Capture the cell that displays the provided text and extract its (X, Y) central coordinate. 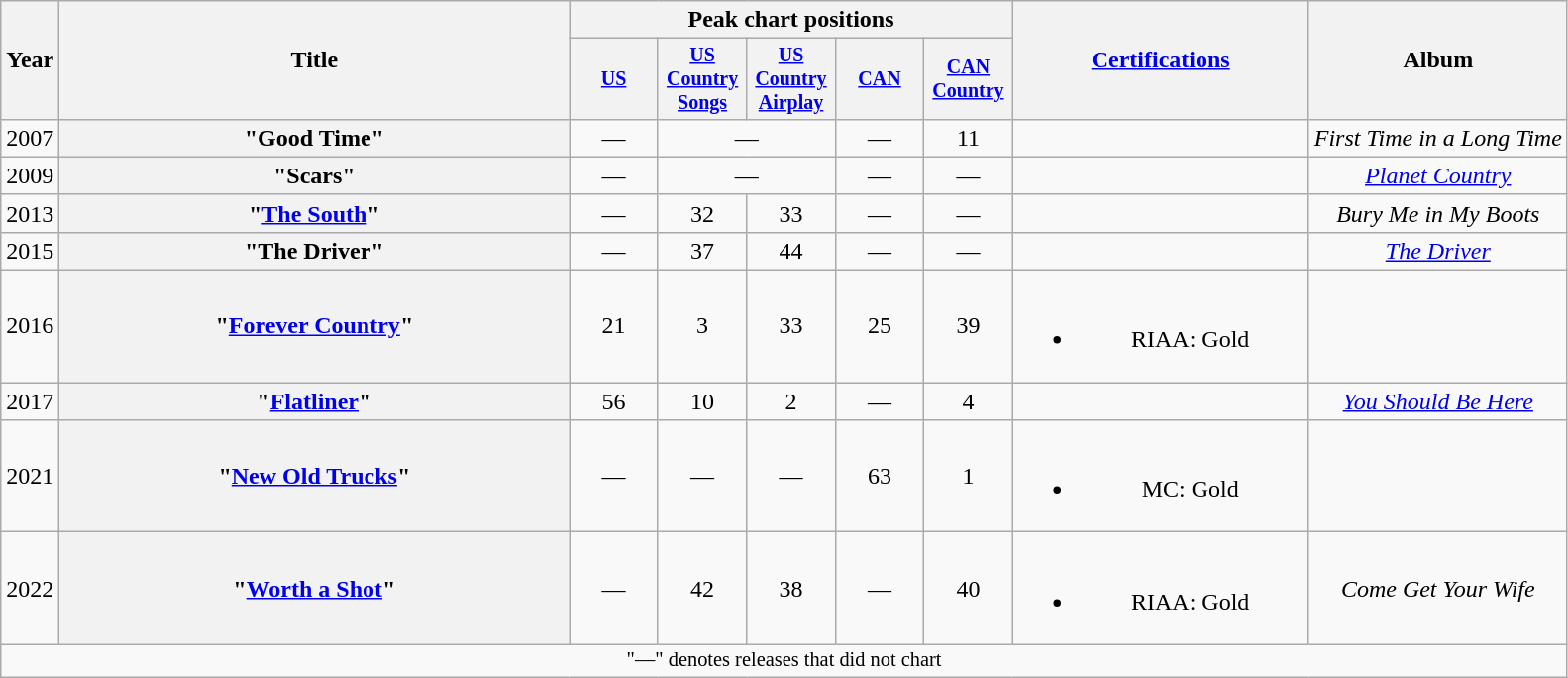
US (614, 79)
Certifications (1161, 60)
"—" denotes releases that did not chart (784, 661)
2007 (30, 138)
56 (614, 401)
21 (614, 327)
"The Driver" (315, 251)
"Worth a Shot" (315, 589)
Peak chart positions (790, 20)
25 (880, 327)
Come Get Your Wife (1438, 589)
"Flatliner" (315, 401)
42 (701, 589)
63 (880, 476)
39 (969, 327)
10 (701, 401)
2 (790, 401)
"Forever Country" (315, 327)
4 (969, 401)
MC: Gold (1161, 476)
You Should Be Here (1438, 401)
US Country Songs (701, 79)
Album (1438, 60)
CAN Country (969, 79)
2016 (30, 327)
The Driver (1438, 251)
2021 (30, 476)
2017 (30, 401)
First Time in a Long Time (1438, 138)
CAN (880, 79)
"New Old Trucks" (315, 476)
Year (30, 60)
"Good Time" (315, 138)
32 (701, 213)
Bury Me in My Boots (1438, 213)
"The South" (315, 213)
2022 (30, 589)
37 (701, 251)
38 (790, 589)
Planet Country (1438, 175)
2013 (30, 213)
Title (315, 60)
US Country Airplay (790, 79)
"Scars" (315, 175)
2015 (30, 251)
2009 (30, 175)
3 (701, 327)
44 (790, 251)
11 (969, 138)
40 (969, 589)
1 (969, 476)
